Pinpoint the cell where the given text exists, returning its (X, Y) midpoint coordinate. 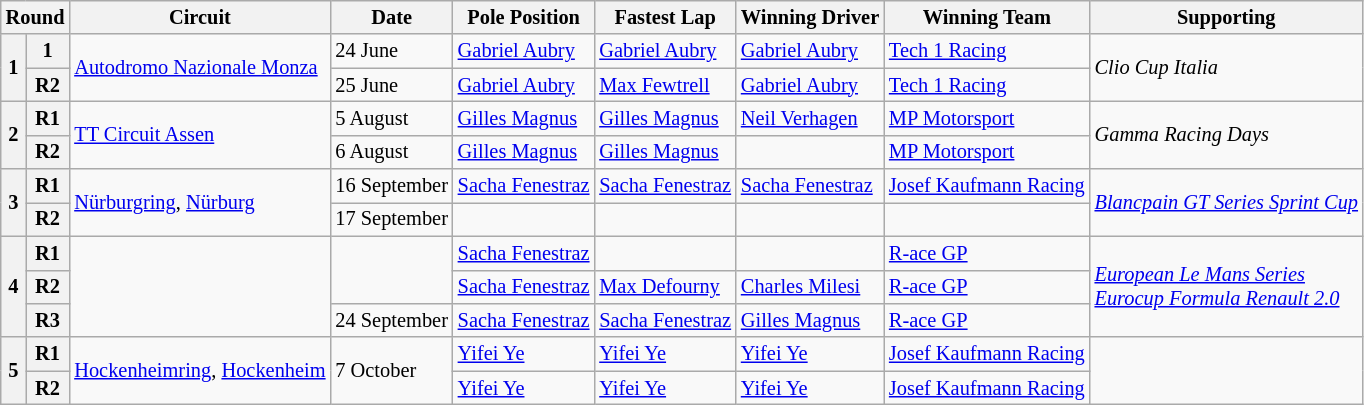
Neil Verhagen (810, 118)
2 (14, 134)
TT Circuit Assen (200, 134)
Max Fewtrell (665, 85)
6 August (391, 152)
Winning Driver (810, 17)
Circuit (200, 17)
16 September (391, 186)
5 August (391, 118)
Gamma Racing Days (1226, 134)
Pole Position (524, 17)
Autodromo Nazionale Monza (200, 68)
Date (391, 17)
European Le Mans SeriesEurocup Formula Renault 2.0 (1226, 286)
17 September (391, 219)
R3 (48, 320)
Winning Team (987, 17)
5 (14, 370)
Round (36, 17)
Hockenheimring, Hockenheim (200, 370)
25 June (391, 85)
Clio Cup Italia (1226, 68)
7 October (391, 370)
Charles Milesi (810, 287)
24 June (391, 51)
Nürburgring, Nürburg (200, 202)
Supporting (1226, 17)
Fastest Lap (665, 17)
4 (14, 286)
24 September (391, 320)
Max Defourny (665, 287)
3 (14, 202)
Blancpain GT Series Sprint Cup (1226, 202)
